Extract the [X, Y] coordinate from the center of the cell holding the provided text.  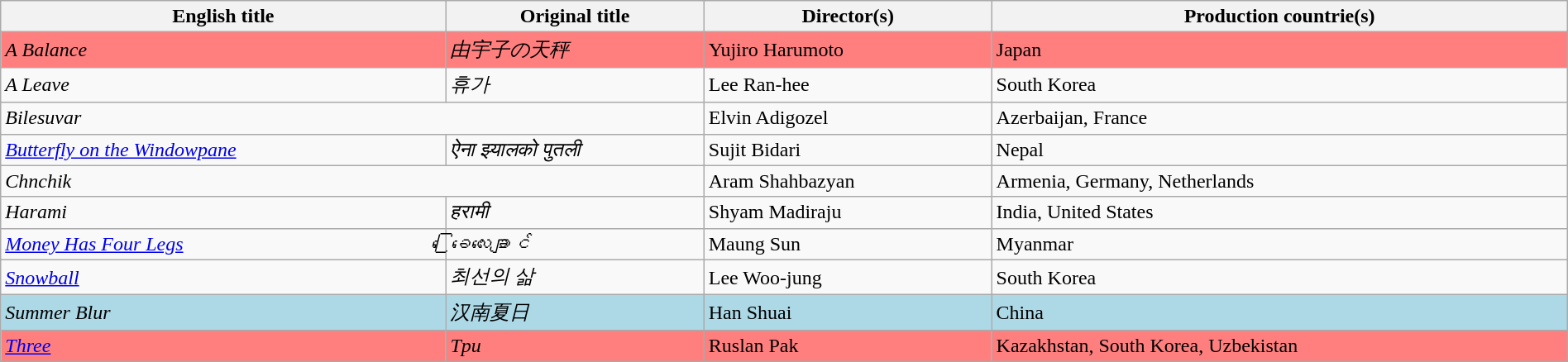
Han Shuai [848, 312]
Aram Shahbazyan [848, 181]
ऐना झ्यालको पुतली [575, 150]
Armenia, Germany, Netherlands [1279, 181]
A Leave [223, 84]
Tpu [575, 345]
Snowball [223, 278]
India, United States [1279, 212]
हरामी [575, 212]
Butterfly on the Windowpane [223, 150]
Three [223, 345]
ခြေလေးချောင် [575, 244]
Chnchik [352, 181]
Elvin Adigozel [848, 118]
최선의 삶 [575, 278]
Yujiro Harumoto [848, 50]
由宇子の天秤 [575, 50]
Nepal [1279, 150]
汉南夏日 [575, 312]
Production countrie(s) [1279, 17]
Shyam Madiraju [848, 212]
Myanmar [1279, 244]
Kazakhstan, South Korea, Uzbekistan [1279, 345]
Summer Blur [223, 312]
휴가 [575, 84]
Harami [223, 212]
Maung Sun [848, 244]
Director(s) [848, 17]
China [1279, 312]
Ruslan Pak [848, 345]
Japan [1279, 50]
Sujit Bidari [848, 150]
Lee Woo-jung [848, 278]
A Balance [223, 50]
Money Has Four Legs [223, 244]
English title [223, 17]
Azerbaijan, France [1279, 118]
Original title [575, 17]
Bilesuvar [352, 118]
Lee Ran-hee [848, 84]
